Pinpoint the cell where the given text exists, returning its [x, y] midpoint coordinate. 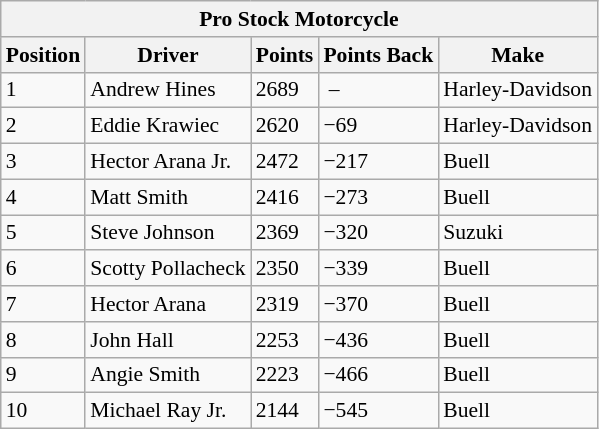
2369 [285, 233]
−339 [378, 269]
−217 [378, 162]
2 [43, 126]
10 [43, 411]
−545 [378, 411]
2472 [285, 162]
2144 [285, 411]
2223 [285, 375]
4 [43, 197]
Matt Smith [168, 197]
Driver [168, 55]
2620 [285, 126]
Eddie Krawiec [168, 126]
Make [518, 55]
Position [43, 55]
2253 [285, 340]
Pro Stock Motorcycle [299, 19]
−320 [378, 233]
−273 [378, 197]
2319 [285, 304]
Steve Johnson [168, 233]
Hector Arana [168, 304]
7 [43, 304]
−69 [378, 126]
Michael Ray Jr. [168, 411]
−436 [378, 340]
−370 [378, 304]
Hector Arana Jr. [168, 162]
John Hall [168, 340]
6 [43, 269]
3 [43, 162]
1 [43, 90]
2350 [285, 269]
−466 [378, 375]
Points [285, 55]
9 [43, 375]
Suzuki [518, 233]
Scotty Pollacheck [168, 269]
5 [43, 233]
2416 [285, 197]
8 [43, 340]
– [378, 90]
Angie Smith [168, 375]
2689 [285, 90]
Points Back [378, 55]
Andrew Hines [168, 90]
